Pinpoint the cell where the given text exists, returning its (x, y) midpoint coordinate. 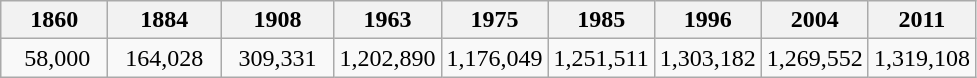
58,000 (54, 58)
1908 (278, 20)
1,303,182 (708, 58)
1,319,108 (922, 58)
1860 (54, 20)
1,176,049 (494, 58)
1884 (164, 20)
1975 (494, 20)
1,251,511 (601, 58)
1985 (601, 20)
309,331 (278, 58)
2011 (922, 20)
1,202,890 (388, 58)
1963 (388, 20)
1996 (708, 20)
1,269,552 (814, 58)
2004 (814, 20)
164,028 (164, 58)
